Pinpoint the cell where the given text exists, returning its [x, y] midpoint coordinate. 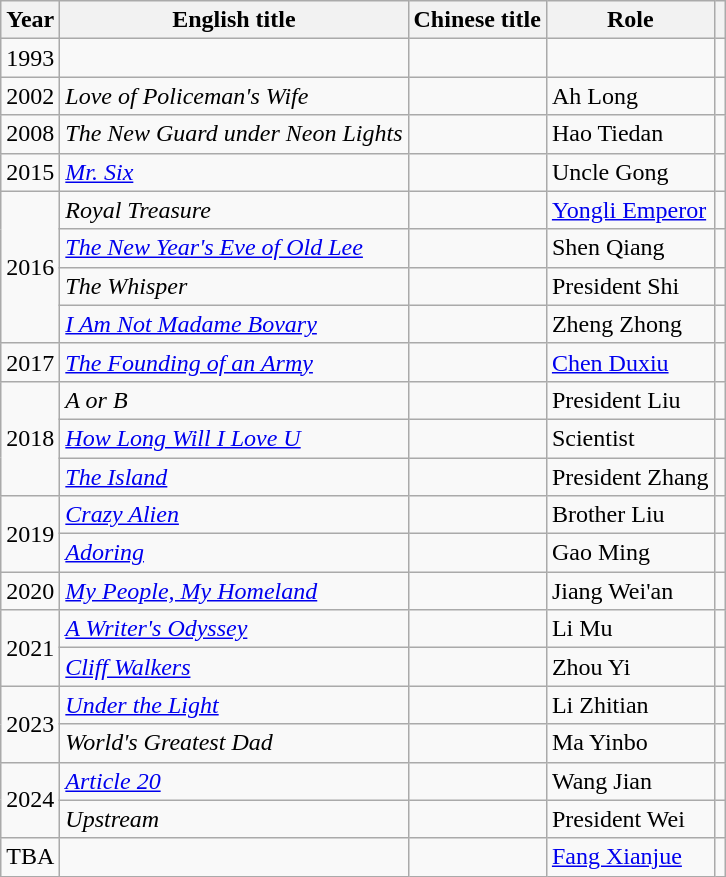
2024 [30, 800]
2021 [30, 648]
Chen Duxiu [630, 362]
The New Year's Eve of Old Lee [234, 248]
The Island [234, 477]
1993 [30, 58]
Scientist [630, 438]
2023 [30, 724]
Wang Jian [630, 781]
I Am Not Madame Bovary [234, 324]
2016 [30, 267]
2019 [30, 534]
Royal Treasure [234, 210]
Brother Liu [630, 515]
Cliff Walkers [234, 667]
President Shi [630, 286]
President Liu [630, 400]
Article 20 [234, 781]
The Whisper [234, 286]
Role [630, 20]
Li Mu [630, 629]
Under the Light [234, 705]
2008 [30, 134]
Love of Policeman's Wife [234, 96]
World's Greatest Dad [234, 743]
My People, My Homeland [234, 591]
Year [30, 20]
Ah Long [630, 96]
Zhou Yi [630, 667]
Fang Xianjue [630, 857]
Adoring [234, 553]
Li Zhitian [630, 705]
Yongli Emperor [630, 210]
The Founding of an Army [234, 362]
How Long Will I Love U [234, 438]
Gao Ming [630, 553]
TBA [30, 857]
Chinese title [477, 20]
President Zhang [630, 477]
Crazy Alien [234, 515]
Ma Yinbo [630, 743]
President Wei [630, 819]
Jiang Wei'an [630, 591]
Shen Qiang [630, 248]
A Writer's Odyssey [234, 629]
2002 [30, 96]
Uncle Gong [630, 172]
A or B [234, 400]
2015 [30, 172]
2018 [30, 438]
Upstream [234, 819]
Zheng Zhong [630, 324]
The New Guard under Neon Lights [234, 134]
2017 [30, 362]
English title [234, 20]
Hao Tiedan [630, 134]
Mr. Six [234, 172]
2020 [30, 591]
